Pinpoint the cell where the given text exists, returning its [X, Y] midpoint coordinate. 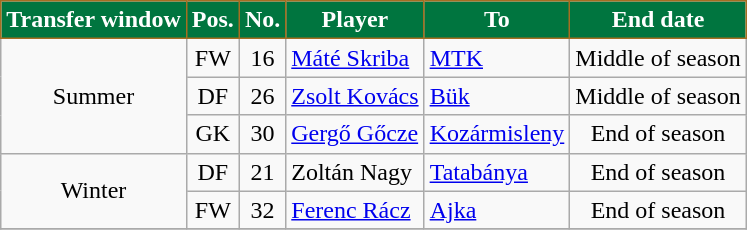
Kozármisleny [497, 134]
Zsolt Kovács [355, 96]
Ajka [497, 210]
Gergő Gőcze [355, 134]
21 [262, 172]
32 [262, 210]
30 [262, 134]
To [497, 20]
MTK [497, 58]
GK [212, 134]
Zoltán Nagy [355, 172]
Tatabánya [497, 172]
Pos. [212, 20]
16 [262, 58]
Winter [94, 191]
End date [658, 20]
Transfer window [94, 20]
26 [262, 96]
Player [355, 20]
Bük [497, 96]
No. [262, 20]
Summer [94, 96]
Máté Skriba [355, 58]
Ferenc Rácz [355, 210]
